Provide the (X, Y) coordinate of the cell's center where the given text is located.  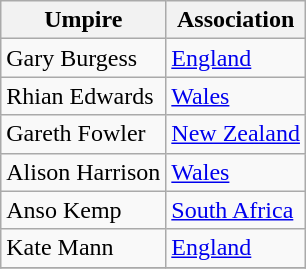
South Africa (236, 210)
Association (236, 20)
Anso Kemp (84, 210)
Alison Harrison (84, 172)
Kate Mann (84, 248)
New Zealand (236, 134)
Umpire (84, 20)
Gary Burgess (84, 58)
Rhian Edwards (84, 96)
Gareth Fowler (84, 134)
